Scan for the cell matching the given text and deliver its (x, y) coordinate at center. 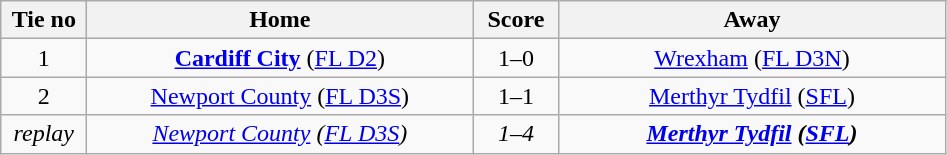
1–4 (516, 134)
Score (516, 20)
replay (44, 134)
1–1 (516, 96)
1 (44, 58)
Cardiff City (FL D2) (280, 58)
Away (752, 20)
Wrexham (FL D3N) (752, 58)
1–0 (516, 58)
Tie no (44, 20)
Home (280, 20)
2 (44, 96)
